Determine the [X, Y] coordinate at the center of the cell enclosing the given text.  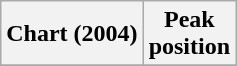
Peakposition [189, 34]
Chart (2004) [72, 34]
